From the cell containing the given text, extract its center point as (x, y) coordinate. 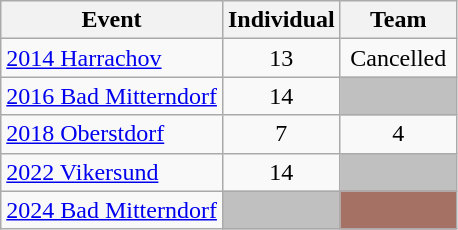
Individual (281, 20)
Team (398, 20)
2018 Oberstdorf (112, 134)
Cancelled (398, 58)
2016 Bad Mitterndorf (112, 96)
2022 Vikersund (112, 172)
2024 Bad Mitterndorf (112, 210)
13 (281, 58)
2014 Harrachov (112, 58)
Event (112, 20)
7 (281, 134)
4 (398, 134)
